Return (x, y) of the center of cell containing provided text 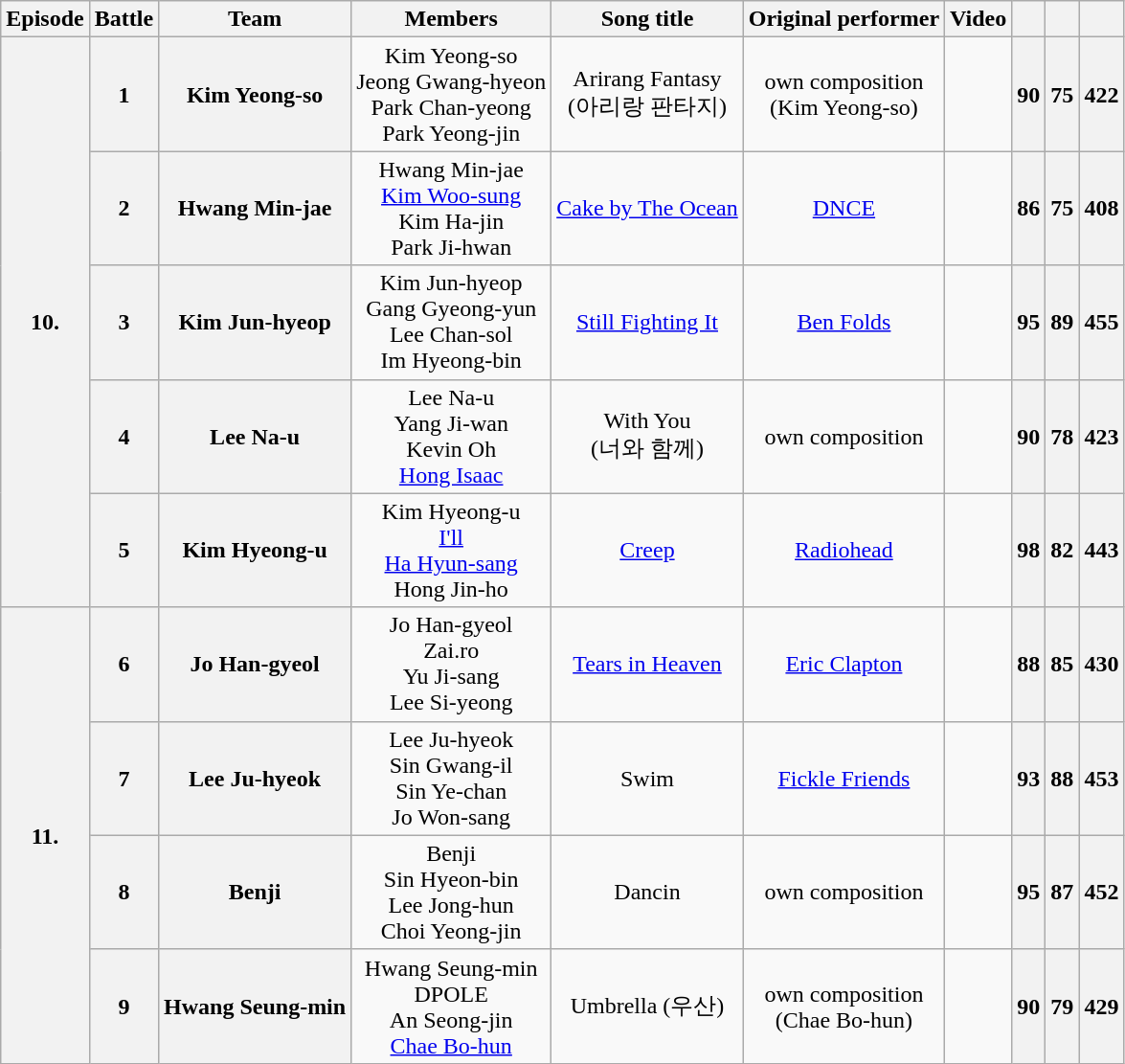
Radiohead (844, 550)
Cake by The Ocean (647, 209)
Song title (647, 19)
7 (124, 778)
Team (255, 19)
Kim Yeong-so (255, 94)
Benji (255, 893)
Kim Hyeong-u (255, 550)
Original performer (844, 19)
10. (45, 322)
98 (1028, 550)
Creep (647, 550)
Hwang Seung-minDPOLEAn Seong-jinChae Bo-hun (452, 1006)
Umbrella (우산) (647, 1006)
452 (1101, 893)
Lee Na-uYang Ji-wanKevin OhHong Isaac (452, 437)
429 (1101, 1006)
Episode (45, 19)
2 (124, 209)
4 (124, 437)
Kim Jun-hyeop (255, 322)
Tears in Heaven (647, 665)
BenjiSin Hyeon-binLee Jong-hunChoi Yeong-jin (452, 893)
own composition (Chae Bo-hun) (844, 1006)
93 (1028, 778)
423 (1101, 437)
Lee Ju-hyeokSin Gwang-ilSin Ye-chanJo Won-sang (452, 778)
Dancin (647, 893)
Kim Hyeong-uI'llHa Hyun-sangHong Jin-ho (452, 550)
DNCE (844, 209)
455 (1101, 322)
6 (124, 665)
Video (979, 19)
453 (1101, 778)
Kim Jun-hyeopGang Gyeong-yunLee Chan-solIm Hyeong-bin (452, 322)
Jo Han-gyeolZai.roYu Ji-sangLee Si-yeong (452, 665)
87 (1063, 893)
own composition (Kim Yeong-so) (844, 94)
9 (124, 1006)
5 (124, 550)
Still Fighting It (647, 322)
Hwang Min-jae (255, 209)
Fickle Friends (844, 778)
Arirang Fantasy(아리랑 판타지) (647, 94)
Kim Yeong-soJeong Gwang-hyeonPark Chan-yeongPark Yeong-jin (452, 94)
86 (1028, 209)
Lee Ju-hyeok (255, 778)
Lee Na-u (255, 437)
Hwang Seung-min (255, 1006)
79 (1063, 1006)
89 (1063, 322)
3 (124, 322)
Jo Han-gyeol (255, 665)
422 (1101, 94)
430 (1101, 665)
Ben Folds (844, 322)
78 (1063, 437)
With You(너와 함께) (647, 437)
Members (452, 19)
408 (1101, 209)
1 (124, 94)
82 (1063, 550)
443 (1101, 550)
11. (45, 835)
Eric Clapton (844, 665)
85 (1063, 665)
Battle (124, 19)
Swim (647, 778)
8 (124, 893)
Hwang Min-jaeKim Woo-sungKim Ha-jinPark Ji-hwan (452, 209)
